Search for the cell housing the specified text and yield its [X, Y] center coordinate. 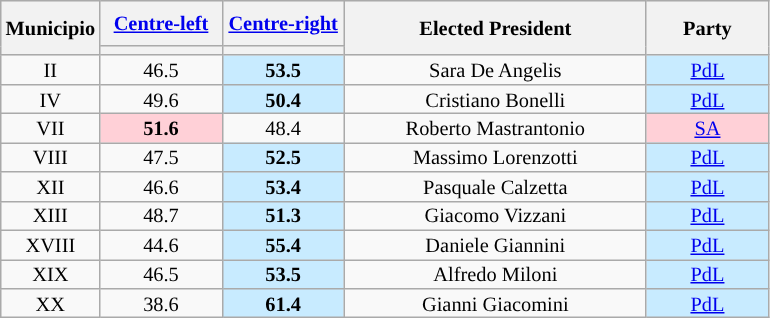
47.5 [161, 156]
48.4 [283, 128]
52.5 [283, 156]
IV [50, 98]
51.3 [283, 216]
XVIII [50, 244]
VIII [50, 156]
Alfredo Miloni [495, 274]
50.4 [283, 98]
Gianni Giacomini [495, 302]
61.4 [283, 302]
Cristiano Bonelli [495, 98]
Centre-right [283, 22]
VII [50, 128]
XIII [50, 216]
XII [50, 186]
49.6 [161, 98]
Massimo Lorenzotti [495, 156]
Elected President [495, 28]
Municipio [50, 28]
Daniele Giannini [495, 244]
51.6 [161, 128]
46.6 [161, 186]
Party [707, 28]
Sara De Angelis [495, 70]
Giacomo Vizzani [495, 216]
55.4 [283, 244]
53.4 [283, 186]
II [50, 70]
XX [50, 302]
Pasquale Calzetta [495, 186]
XIX [50, 274]
38.6 [161, 302]
44.6 [161, 244]
Roberto Mastrantonio [495, 128]
SA [707, 128]
48.7 [161, 216]
Centre-left [161, 22]
